Locate the cell with the specified text and output its [x, y] center coordinate. 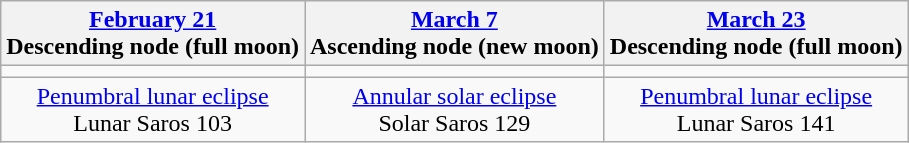
Annular solar eclipseSolar Saros 129 [454, 110]
March 7Ascending node (new moon) [454, 34]
Penumbral lunar eclipseLunar Saros 141 [756, 110]
February 21Descending node (full moon) [153, 34]
March 23Descending node (full moon) [756, 34]
Penumbral lunar eclipseLunar Saros 103 [153, 110]
